For the text-containing cell, return its midpoint in [x, y] coordinate format. 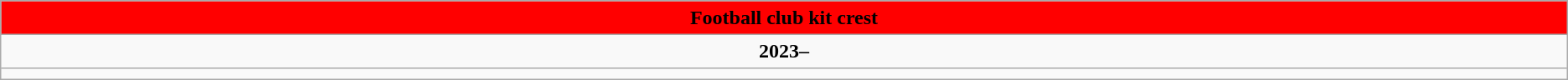
2023– [784, 51]
Football club kit crest [784, 17]
